Scan for the cell matching the given text and deliver its (X, Y) coordinate at center. 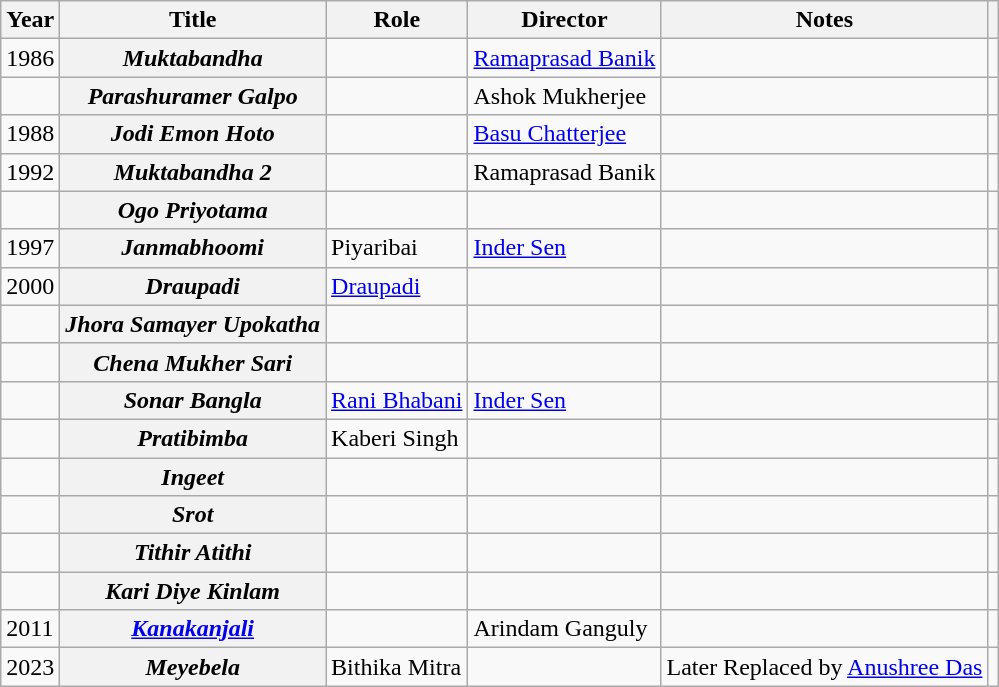
Piyaribai (397, 248)
Parashuramer Galpo (193, 96)
Title (193, 20)
Bithika Mitra (397, 667)
Arindam Ganguly (564, 629)
Kari Diye Kinlam (193, 591)
Kanakanjali (193, 629)
1992 (30, 172)
Tithir Atithi (193, 553)
Kaberi Singh (397, 438)
Srot (193, 515)
Meyebela (193, 667)
2023 (30, 667)
Rani Bhabani (397, 400)
1988 (30, 134)
Jhora Samayer Upokatha (193, 324)
Year (30, 20)
1997 (30, 248)
1986 (30, 58)
Muktabandha (193, 58)
Ashok Mukherjee (564, 96)
Janmabhoomi (193, 248)
2000 (30, 286)
Pratibimba (193, 438)
Chena Mukher Sari (193, 362)
Director (564, 20)
Sonar Bangla (193, 400)
Ingeet (193, 477)
Muktabandha 2 (193, 172)
Notes (824, 20)
Role (397, 20)
Jodi Emon Hoto (193, 134)
Basu Chatterjee (564, 134)
Later Replaced by Anushree Das (824, 667)
2011 (30, 629)
Ogo Priyotama (193, 210)
